Return the [x, y] coordinate for the center point of the cell that contains the specified text.  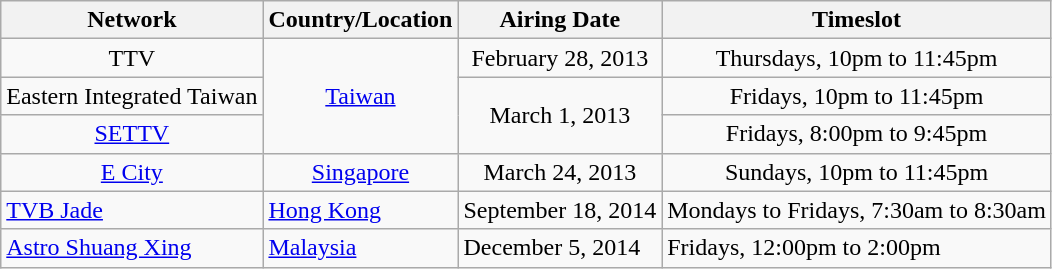
E City [132, 172]
Fridays, 10pm to 11:45pm [857, 96]
TVB Jade [132, 210]
Eastern Integrated Taiwan [132, 96]
Thursdays, 10pm to 11:45pm [857, 58]
December 5, 2014 [560, 248]
TTV [132, 58]
Timeslot [857, 20]
February 28, 2013 [560, 58]
Taiwan [360, 96]
Singapore [360, 172]
SETTV [132, 134]
March 24, 2013 [560, 172]
Mondays to Fridays, 7:30am to 8:30am [857, 210]
Malaysia [360, 248]
Airing Date [560, 20]
Country/Location [360, 20]
Fridays, 12:00pm to 2:00pm [857, 248]
Hong Kong [360, 210]
September 18, 2014 [560, 210]
Fridays, 8:00pm to 9:45pm [857, 134]
March 1, 2013 [560, 115]
Astro Shuang Xing [132, 248]
Network [132, 20]
Sundays, 10pm to 11:45pm [857, 172]
